Scan for the cell matching the given text and deliver its [X, Y] coordinate at center. 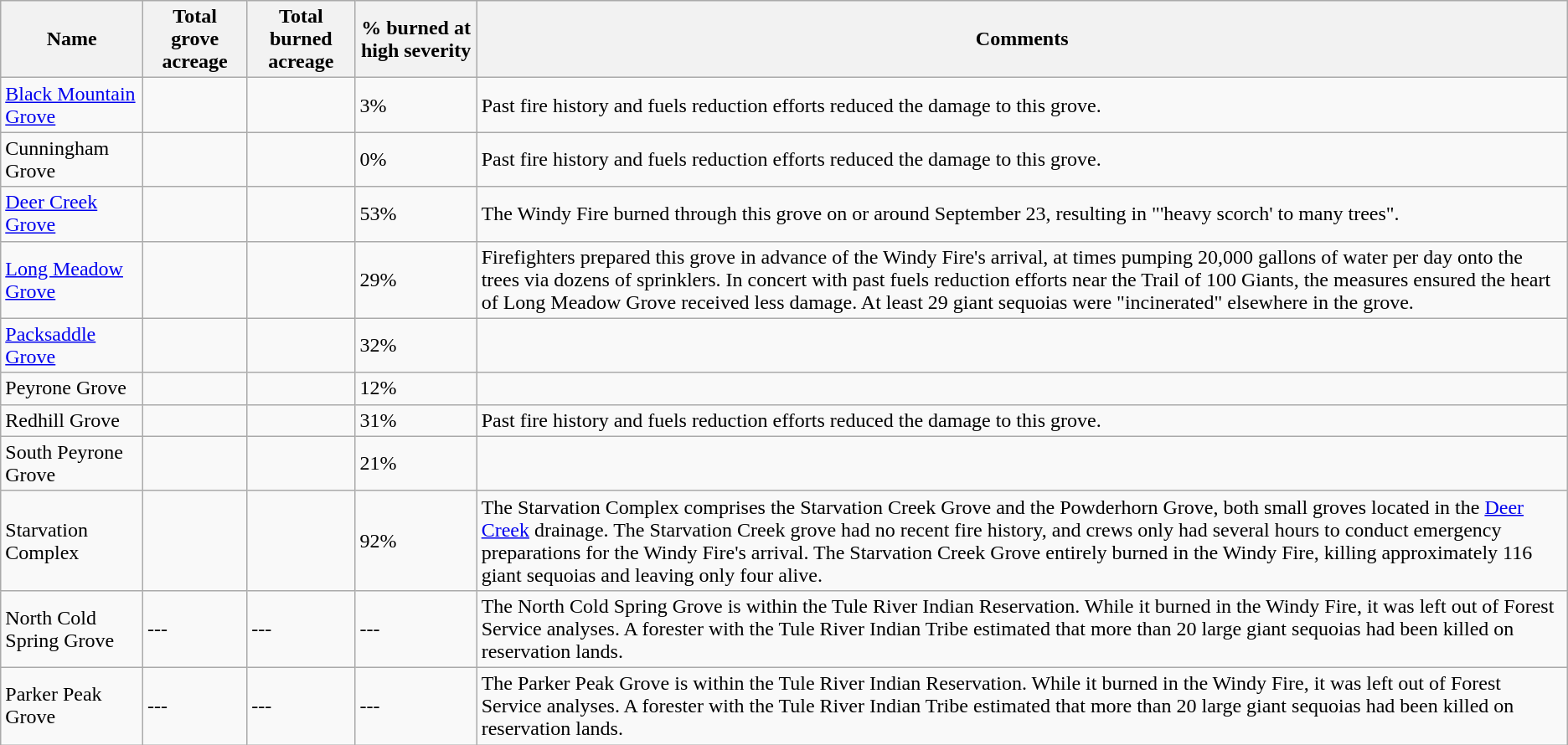
Starvation Complex [72, 541]
% burned at high severity [415, 39]
Total burned acreage [302, 39]
29% [415, 280]
0% [415, 159]
South Peyrone Grove [72, 464]
21% [415, 464]
3% [415, 105]
Name [72, 39]
Redhill Grove [72, 420]
Cunningham Grove [72, 159]
The Windy Fire burned through this grove on or around September 23, resulting in "'heavy scorch' to many trees". [1022, 214]
53% [415, 214]
32% [415, 345]
Peyrone Grove [72, 388]
Black Mountain Grove [72, 105]
Packsaddle Grove [72, 345]
Deer Creek Grove [72, 214]
12% [415, 388]
North Cold Spring Grove [72, 629]
Total grove acreage [195, 39]
31% [415, 420]
Comments [1022, 39]
Parker Peak Grove [72, 706]
92% [415, 541]
Long Meadow Grove [72, 280]
